Pinpoint the cell where the given text exists, returning its [x, y] midpoint coordinate. 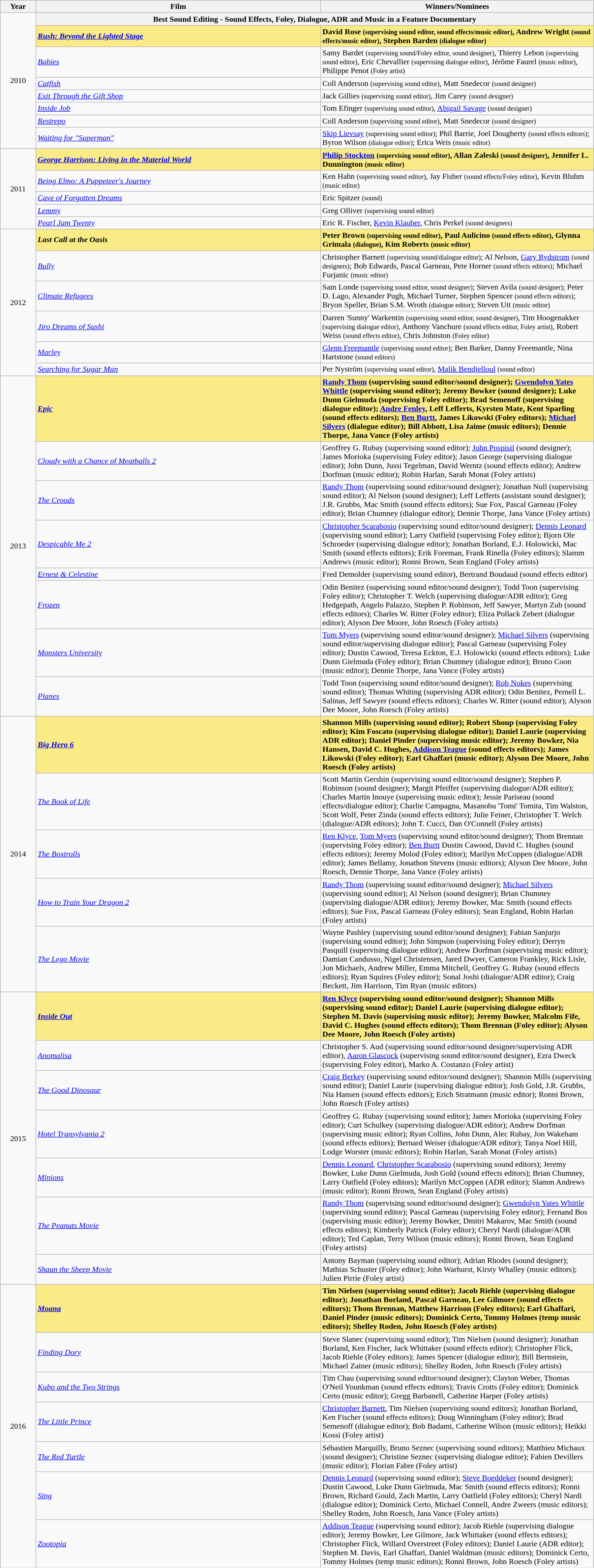
Glenn Freemantle (supervising sound editor); Ben Barker, Danny Freemantle, Nina Hartstone (sound editors) [457, 352]
Big Hero 6 [178, 744]
Searching for Sugar Man [178, 369]
Finding Dory [178, 1352]
Shaun the Sheep Movie [178, 1269]
Waiting for "Superman" [178, 138]
Rush: Beyond the Lighted Stage [178, 36]
2012 [18, 302]
Greg Olliver (supervising sound editor) [457, 210]
How to Train Your Dragon 2 [178, 902]
Cloudy with a Chance of Meatballs 2 [178, 461]
Frozen [178, 604]
Year [18, 7]
2016 [18, 1426]
Jack Gillies (supervising sound editor), Jim Carey (sound designer) [457, 96]
The Red Turtle [178, 1457]
Catfish [178, 83]
Epic [178, 408]
Last Call at the Oasis [178, 240]
Best Sound Editing - Sound Effects, Foley, Dialogue, ADR and Music in a Feature Documentary [315, 19]
Jiro Dreams of Sushi [178, 326]
2014 [18, 854]
Winners/Nominees [457, 7]
Being Elmo: A Puppeteer's Journey [178, 181]
Hotel Transylvania 2 [178, 1134]
Film [178, 7]
2010 [18, 81]
Anomalisa [178, 1055]
Despicable Me 2 [178, 544]
Cave of Forgotten Dreams [178, 198]
Monsters University [178, 653]
Babies [178, 62]
Bully [178, 266]
2011 [18, 189]
Sing [178, 1496]
Inside Out [178, 1016]
The Croods [178, 500]
David Rose (supervising sound editor, sound effects/music editor), Andrew Wright (sound effects/music editor), Stephen Barden (dialogue editor) [457, 36]
Eric Spitzer (sound) [457, 198]
Restrepo [178, 121]
2013 [18, 546]
Zootopia [178, 1544]
Per Nyström (supervising sound editor), Malik Bendjelloul (sound editor) [457, 369]
Fred Demolder (supervising sound editor), Bertrand Boudaud (sound effects editor) [457, 574]
Planes [178, 696]
The Peanuts Movie [178, 1225]
Climate Refugees [178, 296]
Minions [178, 1177]
Exit Through the Gift Shop [178, 96]
Eric R. Fischer, Kevin Klauber, Chris Perkel (sound designers) [457, 223]
Marley [178, 352]
George Harrison: Living in the Material World [178, 159]
The Little Prince [178, 1422]
Lemmy [178, 210]
2015 [18, 1138]
Inside Job [178, 108]
Moana [178, 1308]
The Lego Movie [178, 959]
The Boxtrolls [178, 854]
The Book of Life [178, 802]
Ken Hahn (supervising sound editor), Jay Fisher (sound effects/Foley editor), Kevin Bluhm (music editor) [457, 181]
Pearl Jam Twenty [178, 223]
Philip Stockton (supervising sound editor), Allan Zaleski (sound designer), Jennifer L. Dunnington (music editor) [457, 159]
Peter Brown (supervising sound editor), Paul Aulicino (sound effects editor), Glynna Grimala (dialogue), Kim Roberts (music editor) [457, 240]
Ernest & Celestine [178, 574]
The Good Dinosaur [178, 1090]
Kubo and the Two Strings [178, 1387]
Tom Efinger (supervising sound editor), Abigail Savage (sound designer) [457, 108]
